Locate the cell with the specified text and output its (x, y) center coordinate. 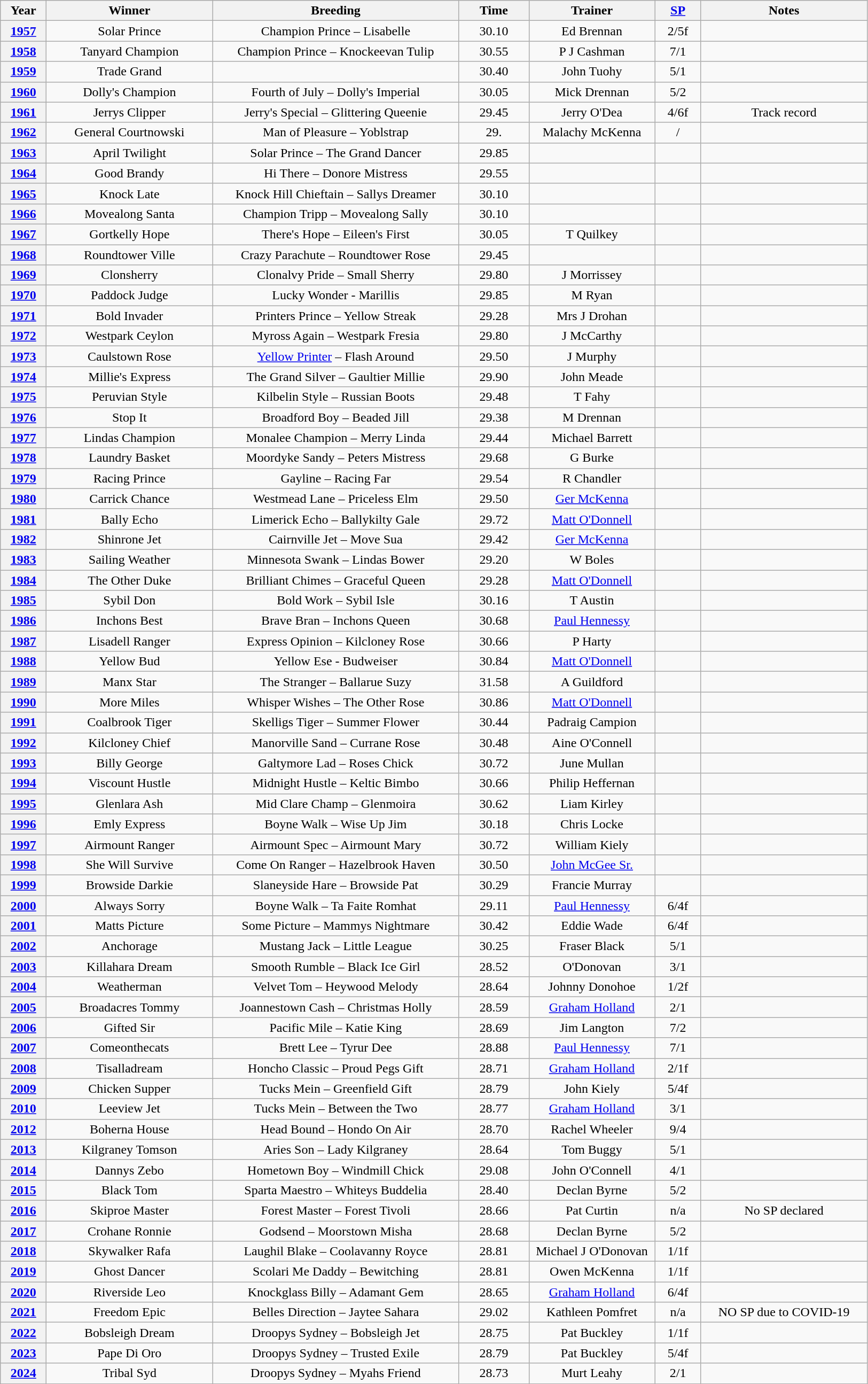
Airmount Ranger (129, 844)
Mrs J Drohan (592, 316)
29.20 (494, 559)
Caulstown Rose (129, 356)
Head Bound – Hondo On Air (335, 1129)
1997 (24, 844)
Broadford Boy – Beaded Jill (335, 417)
Minnesota Swank – Lindas Bower (335, 559)
Notes (784, 11)
Mid Clare Champ – Glenmoira (335, 804)
1999 (24, 885)
Come On Ranger – Hazelbrook Haven (335, 865)
Monalee Champion – Merry Linda (335, 438)
Whisper Wishes – The Other Rose (335, 702)
Good Brandy (129, 173)
Kathleen Pomfret (592, 1312)
Droopys Sydney – Trusted Exile (335, 1353)
Racing Prince (129, 478)
28.68 (494, 1231)
Brave Bran – Inchons Queen (335, 621)
4/6f (678, 112)
28.52 (494, 967)
Hometown Boy – Windmill Chick (335, 1170)
1972 (24, 336)
1984 (24, 580)
29.42 (494, 539)
2024 (24, 1373)
Freedom Epic (129, 1312)
30.50 (494, 865)
1/2f (678, 987)
Jerry O'Dea (592, 112)
The Stranger – Ballarue Suzy (335, 682)
Bally Echo (129, 519)
1961 (24, 112)
1958 (24, 51)
2009 (24, 1088)
Solar Prince – The Grand Dancer (335, 153)
Movealong Santa (129, 214)
Moordyke Sandy – Peters Mistress (335, 458)
1962 (24, 133)
7/2 (678, 1028)
30.25 (494, 946)
Sybil Don (129, 601)
Scolari Me Daddy – Bewitching (335, 1272)
Dannys Zebo (129, 1170)
Mick Drennan (592, 92)
2005 (24, 1007)
Chris Locke (592, 824)
Trainer (592, 11)
Track record (784, 112)
Rachel Wheeler (592, 1129)
Tribal Syd (129, 1373)
30.29 (494, 885)
30.62 (494, 804)
Lindas Champion (129, 438)
Leeview Jet (129, 1109)
Westpark Ceylon (129, 336)
Man of Pleasure – Yoblstrap (335, 133)
Tom Buggy (592, 1149)
Jerry's Special – Glittering Queenie (335, 112)
Shinrone Jet (129, 539)
Pacific Mile – Katie King (335, 1028)
1960 (24, 92)
Skiproe Master (129, 1210)
1985 (24, 601)
Slaneyside Hare – Browside Pat (335, 885)
/ (678, 133)
28.77 (494, 1109)
Jim Langton (592, 1028)
Riverside Leo (129, 1292)
Roundtower Ville (129, 255)
1963 (24, 153)
Lisadell Ranger (129, 641)
Tucks Mein – Between the Two (335, 1109)
Inchons Best (129, 621)
Time (494, 11)
NO SP due to COVID-19 (784, 1312)
1975 (24, 397)
28.66 (494, 1210)
2021 (24, 1312)
She Will Survive (129, 865)
Pape Di Oro (129, 1353)
Philip Heffernan (592, 783)
30.16 (494, 601)
1986 (24, 621)
Carrick Chance (129, 499)
General Courtnowski (129, 133)
Clonsherry (129, 275)
Champion Tripp – Movealong Sally (335, 214)
Velvet Tom – Heywood Melody (335, 987)
Fraser Black (592, 946)
1969 (24, 275)
1991 (24, 722)
28.73 (494, 1373)
1977 (24, 438)
1966 (24, 214)
Droopys Sydney – Bobsleigh Jet (335, 1333)
John McGee Sr. (592, 865)
John O'Connell (592, 1170)
Bold Invader (129, 316)
Kilbelin Style – Russian Boots (335, 397)
Viscount Hustle (129, 783)
Tisalladream (129, 1068)
Knockglass Billy – Adamant Gem (335, 1292)
Bold Work – Sybil Isle (335, 601)
Aries Son – Lady Kilgraney (335, 1149)
Broadacres Tommy (129, 1007)
30.84 (494, 662)
1990 (24, 702)
Trade Grand (129, 72)
1974 (24, 377)
29.68 (494, 458)
Laughil Blake – Coolavanny Royce (335, 1251)
Gortkelly Hope (129, 234)
Manorville Sand – Currane Rose (335, 743)
Peruvian Style (129, 397)
1996 (24, 824)
Tucks Mein – Greenfield Gift (335, 1088)
2004 (24, 987)
Westmead Lane – Priceless Elm (335, 499)
Michael Barrett (592, 438)
Boyne Walk – Ta Faite Romhat (335, 906)
30.86 (494, 702)
28.59 (494, 1007)
1957 (24, 31)
Billy George (129, 763)
1980 (24, 499)
Knock Late (129, 193)
Millie's Express (129, 377)
2003 (24, 967)
Crazy Parachute – Roundtower Rose (335, 255)
2/1f (678, 1068)
W Boles (592, 559)
Brilliant Chimes – Graceful Queen (335, 580)
Skywalker Rafa (129, 1251)
Michael J O'Donovan (592, 1251)
29.08 (494, 1170)
1989 (24, 682)
1968 (24, 255)
1959 (24, 72)
Laundry Basket (129, 458)
Express Opinion – Kilcloney Rose (335, 641)
William Kiely (592, 844)
M Drennan (592, 417)
John Tuohy (592, 72)
G Burke (592, 458)
Ghost Dancer (129, 1272)
Tanyard Champion (129, 51)
P J Cashman (592, 51)
Crohane Ronnie (129, 1231)
28.40 (494, 1190)
Francie Murray (592, 885)
Hi There – Donore Mistress (335, 173)
Chicken Supper (129, 1088)
Droopys Sydney – Myahs Friend (335, 1373)
Bobsleigh Dream (129, 1333)
J Morrissey (592, 275)
2019 (24, 1272)
April Twilight (129, 153)
28.75 (494, 1333)
Midnight Hustle – Keltic Bimbo (335, 783)
2000 (24, 906)
Owen McKenna (592, 1272)
29.44 (494, 438)
Padraig Campion (592, 722)
No SP declared (784, 1210)
John Meade (592, 377)
Brett Lee – Tyrur Dee (335, 1048)
Forest Master – Forest Tivoli (335, 1210)
Printers Prince – Yellow Streak (335, 316)
Fourth of July – Dolly's Imperial (335, 92)
1993 (24, 763)
30.48 (494, 743)
Black Tom (129, 1190)
2008 (24, 1068)
1994 (24, 783)
Honcho Classic – Proud Pegs Gift (335, 1068)
Manx Star (129, 682)
29.90 (494, 377)
29. (494, 133)
1965 (24, 193)
Lucky Wonder - Marillis (335, 296)
Weatherman (129, 987)
Liam Kirley (592, 804)
Killahara Dream (129, 967)
Ed Brennan (592, 31)
28.65 (494, 1292)
Eddie Wade (592, 926)
1970 (24, 296)
1967 (24, 234)
Sailing Weather (129, 559)
Kilgraney Tomson (129, 1149)
R Chandler (592, 478)
T Fahy (592, 397)
June Mullan (592, 763)
Mustang Jack – Little League (335, 946)
29.38 (494, 417)
Solar Prince (129, 31)
Kilcloney Chief (129, 743)
More Miles (129, 702)
2016 (24, 1210)
1987 (24, 641)
Champion Prince – Knockeevan Tulip (335, 51)
Some Picture – Mammys Nightmare (335, 926)
Airmount Spec – Airmount Mary (335, 844)
Gayline – Racing Far (335, 478)
SP (678, 11)
Breeding (335, 11)
29.48 (494, 397)
1998 (24, 865)
1973 (24, 356)
1979 (24, 478)
Boherna House (129, 1129)
1995 (24, 804)
The Grand Silver – Gaultier Millie (335, 377)
Malachy McKenna (592, 133)
Skelligs Tiger – Summer Flower (335, 722)
2010 (24, 1109)
Sparta Maestro – Whiteys Buddelia (335, 1190)
1982 (24, 539)
Browside Darkie (129, 885)
2018 (24, 1251)
1992 (24, 743)
Paddock Judge (129, 296)
Aine O'Connell (592, 743)
Godsend – Moorstown Misha (335, 1231)
2022 (24, 1333)
The Other Duke (129, 580)
2014 (24, 1170)
A Guildford (592, 682)
28.88 (494, 1048)
2001 (24, 926)
30.40 (494, 72)
Coalbrook Tiger (129, 722)
2007 (24, 1048)
J Murphy (592, 356)
1988 (24, 662)
30.68 (494, 621)
31.58 (494, 682)
Belles Direction – Jaytee Sahara (335, 1312)
Yellow Bud (129, 662)
28.69 (494, 1028)
Limerick Echo – Ballykilty Gale (335, 519)
O'Donovan (592, 967)
Murt Leahy (592, 1373)
2013 (24, 1149)
2017 (24, 1231)
2015 (24, 1190)
P Harty (592, 641)
Boyne Walk – Wise Up Jim (335, 824)
Comeonthecats (129, 1048)
Clonalvy Pride – Small Sherry (335, 275)
30.18 (494, 824)
Dolly's Champion (129, 92)
29.54 (494, 478)
2002 (24, 946)
1978 (24, 458)
Glenlara Ash (129, 804)
Johnny Donohoe (592, 987)
30.42 (494, 926)
1981 (24, 519)
2006 (24, 1028)
Cairnville Jet – Move Sua (335, 539)
2012 (24, 1129)
T Quilkey (592, 234)
Pat Curtin (592, 1210)
J McCarthy (592, 336)
29.55 (494, 173)
9/4 (678, 1129)
Emly Express (129, 824)
Yellow Printer – Flash Around (335, 356)
Myross Again – Westpark Fresia (335, 336)
T Austin (592, 601)
Champion Prince – Lisabelle (335, 31)
1976 (24, 417)
Jerrys Clipper (129, 112)
29.11 (494, 906)
Joannestown Cash – Christmas Holly (335, 1007)
29.02 (494, 1312)
30.55 (494, 51)
Winner (129, 11)
29.72 (494, 519)
1964 (24, 173)
4/1 (678, 1170)
30.44 (494, 722)
2020 (24, 1292)
Gifted Sir (129, 1028)
Matts Picture (129, 926)
Anchorage (129, 946)
Galtymore Lad – Roses Chick (335, 763)
Stop It (129, 417)
28.70 (494, 1129)
2/5f (678, 31)
1971 (24, 316)
Knock Hill Chieftain – Sallys Dreamer (335, 193)
John Kiely (592, 1088)
There's Hope – Eileen's First (335, 234)
1983 (24, 559)
2023 (24, 1353)
Always Sorry (129, 906)
Year (24, 11)
Yellow Ese - Budweiser (335, 662)
M Ryan (592, 296)
Smooth Rumble – Black Ice Girl (335, 967)
28.71 (494, 1068)
